Detect which cell encompasses the target text, then output its (x, y) center coordinate. 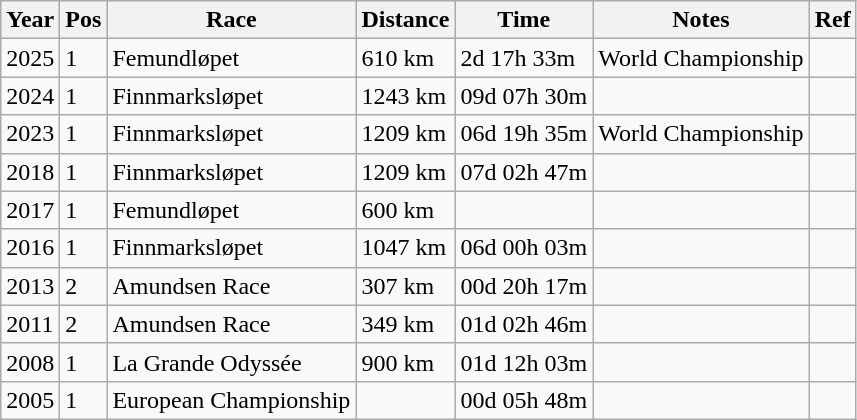
Race (232, 20)
307 km (406, 286)
Distance (406, 20)
01d 12h 03m (524, 362)
European Championship (232, 400)
2024 (30, 96)
09d 07h 30m (524, 96)
Notes (701, 20)
2025 (30, 58)
00d 05h 48m (524, 400)
2008 (30, 362)
2011 (30, 324)
2005 (30, 400)
600 km (406, 210)
349 km (406, 324)
06d 00h 03m (524, 248)
2d 17h 33m (524, 58)
Time (524, 20)
Ref (832, 20)
2017 (30, 210)
610 km (406, 58)
Year (30, 20)
900 km (406, 362)
00d 20h 17m (524, 286)
07d 02h 47m (524, 172)
1243 km (406, 96)
2016 (30, 248)
1047 km (406, 248)
2018 (30, 172)
2023 (30, 134)
01d 02h 46m (524, 324)
06d 19h 35m (524, 134)
La Grande Odyssée (232, 362)
Pos (84, 20)
2013 (30, 286)
